Return (x, y) of the center of cell containing provided text 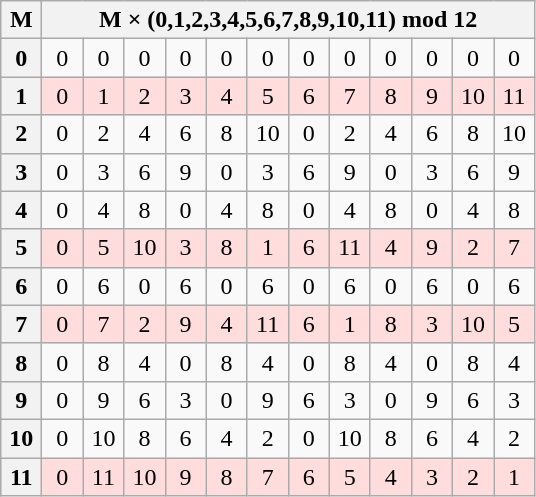
M (22, 20)
M × (0,1,2,3,4,5,6,7,8,9,10,11) mod 12 (288, 20)
